From the cell containing the given text, extract its center point as [X, Y] coordinate. 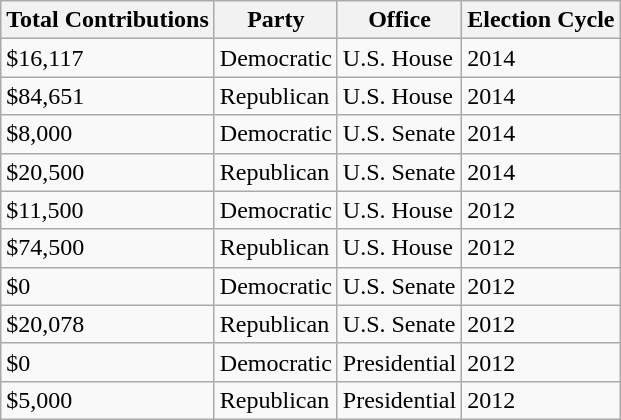
$16,117 [108, 58]
$20,500 [108, 172]
$84,651 [108, 96]
$8,000 [108, 134]
Office [399, 20]
$11,500 [108, 210]
$20,078 [108, 324]
Party [276, 20]
$5,000 [108, 400]
$74,500 [108, 248]
Election Cycle [541, 20]
Total Contributions [108, 20]
